Determine the [x, y] coordinate at the center of the cell enclosing the given text.  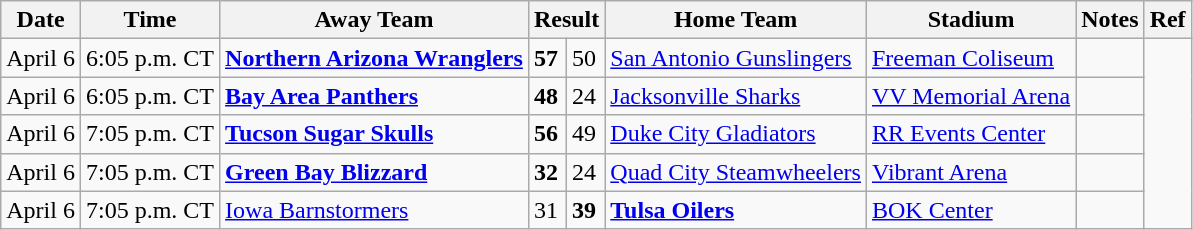
Bay Area Panthers [374, 96]
San Antonio Gunslingers [736, 58]
Away Team [374, 20]
48 [547, 96]
Result [566, 20]
Date [41, 20]
Stadium [970, 20]
56 [547, 134]
Iowa Barnstormers [374, 210]
57 [547, 58]
Tucson Sugar Skulls [374, 134]
Time [150, 20]
Freeman Coliseum [970, 58]
31 [547, 210]
50 [586, 58]
Quad City Steamwheelers [736, 172]
Jacksonville Sharks [736, 96]
49 [586, 134]
Duke City Gladiators [736, 134]
32 [547, 172]
VV Memorial Arena [970, 96]
RR Events Center [970, 134]
39 [586, 210]
Notes [1110, 20]
Tulsa Oilers [736, 210]
Northern Arizona Wranglers [374, 58]
Vibrant Arena [970, 172]
BOK Center [970, 210]
Ref [1168, 20]
Green Bay Blizzard [374, 172]
Home Team [736, 20]
